Pinpoint the cell where the given text exists, returning its [x, y] midpoint coordinate. 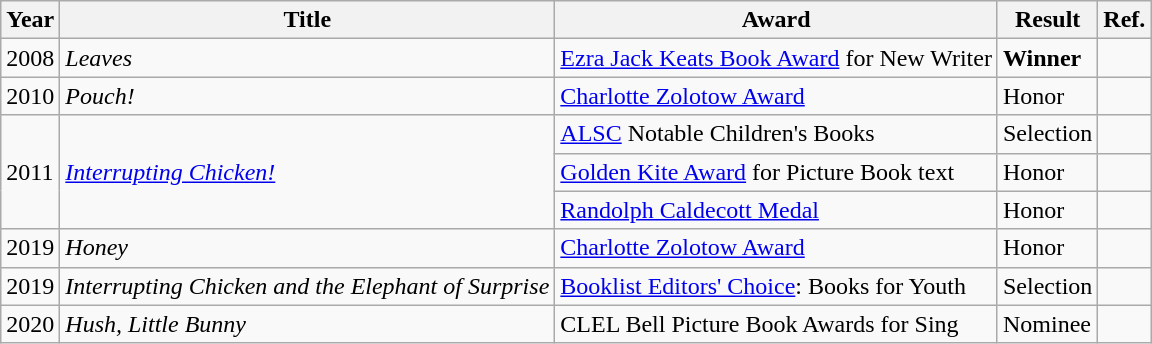
Booklist Editors' Choice: Books for Youth [776, 286]
Hush, Little Bunny [308, 324]
ALSC Notable Children's Books [776, 134]
2008 [30, 58]
Award [776, 20]
Golden Kite Award for Picture Book text [776, 172]
Nominee [1047, 324]
Year [30, 20]
2011 [30, 172]
Pouch! [308, 96]
CLEL Bell Picture Book Awards for Sing [776, 324]
Randolph Caldecott Medal [776, 210]
2010 [30, 96]
2020 [30, 324]
Winner [1047, 58]
Interrupting Chicken and the Elephant of Surprise [308, 286]
Interrupting Chicken! [308, 172]
Ref. [1124, 20]
Leaves [308, 58]
Ezra Jack Keats Book Award for New Writer [776, 58]
Result [1047, 20]
Title [308, 20]
Honey [308, 248]
